Extract the [X, Y] coordinate from the center of the cell holding the provided text.  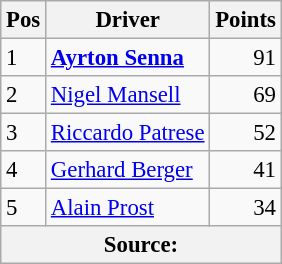
91 [246, 58]
Nigel Mansell [128, 95]
Points [246, 20]
2 [24, 95]
52 [246, 133]
1 [24, 58]
34 [246, 208]
5 [24, 208]
4 [24, 170]
Riccardo Patrese [128, 133]
41 [246, 170]
Gerhard Berger [128, 170]
Alain Prost [128, 208]
3 [24, 133]
Pos [24, 20]
Driver [128, 20]
69 [246, 95]
Ayrton Senna [128, 58]
Source: [141, 245]
